Provide the [x, y] coordinate of the cell's center where the given text is located.  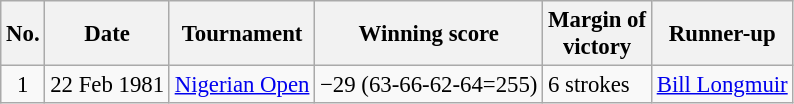
No. [23, 34]
Margin ofvictory [598, 34]
1 [23, 85]
Runner-up [722, 34]
Bill Longmuir [722, 85]
Tournament [242, 34]
22 Feb 1981 [107, 85]
Nigerian Open [242, 85]
Date [107, 34]
6 strokes [598, 85]
−29 (63-66-62-64=255) [429, 85]
Winning score [429, 34]
